Return (x, y) of the center of cell containing provided text 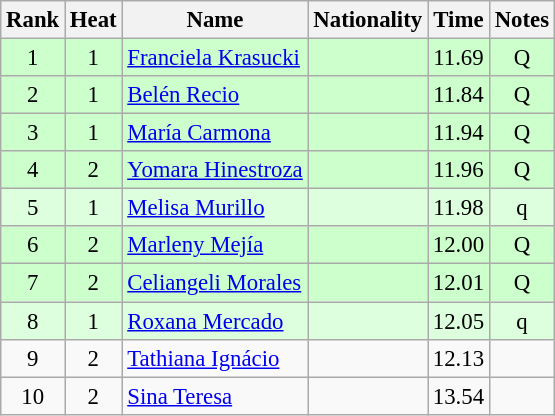
Heat (94, 20)
Rank (33, 20)
5 (33, 208)
11.98 (459, 208)
Melisa Murillo (215, 208)
Tathiana Ignácio (215, 358)
María Carmona (215, 133)
12.00 (459, 245)
Name (215, 20)
8 (33, 321)
12.01 (459, 283)
Franciela Krasucki (215, 58)
12.05 (459, 321)
10 (33, 396)
4 (33, 170)
Roxana Mercado (215, 321)
Notes (522, 20)
Belén Recio (215, 95)
Celiangeli Morales (215, 283)
Sina Teresa (215, 396)
3 (33, 133)
Marleny Mejía (215, 245)
9 (33, 358)
13.54 (459, 396)
Nationality (368, 20)
6 (33, 245)
Time (459, 20)
Yomara Hinestroza (215, 170)
11.69 (459, 58)
12.13 (459, 358)
11.94 (459, 133)
11.84 (459, 95)
7 (33, 283)
11.96 (459, 170)
